Extract the [X, Y] coordinate from the center of the cell holding the provided text.  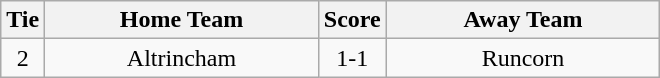
Away Team [523, 20]
2 [23, 58]
Score [352, 20]
1-1 [352, 58]
Home Team [182, 20]
Altrincham [182, 58]
Runcorn [523, 58]
Tie [23, 20]
